From the cell containing the given text, extract its center point as [X, Y] coordinate. 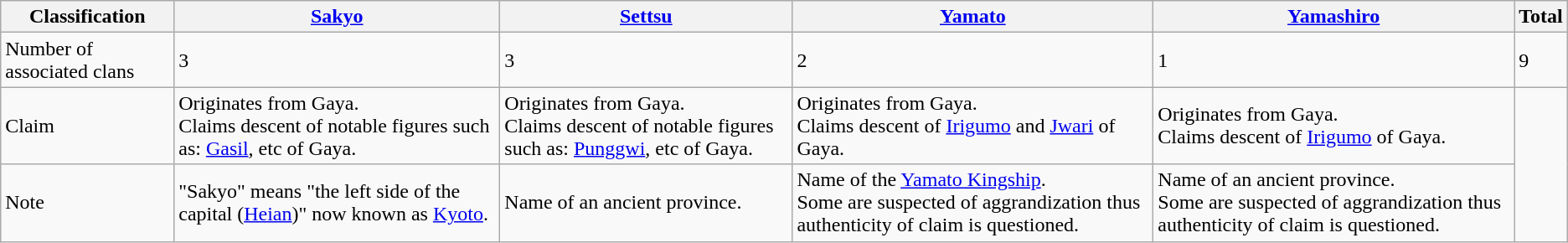
Yamashiro [1333, 17]
Classification [87, 17]
Name of an ancient province.Some are suspected of aggrandization thus authenticity of claim is questioned. [1333, 203]
Name of an ancient province. [647, 203]
Name of the Yamato Kingship.Some are suspected of aggrandization thus authenticity of claim is questioned. [973, 203]
Claim [87, 126]
Number of associated clans [87, 60]
Originates from Gaya.Claims descent of Irigumo of Gaya. [1333, 126]
1 [1333, 60]
Originates from Gaya.Claims descent of Irigumo and Jwari of Gaya. [973, 126]
Originates from Gaya.Claims descent of notable figures such as: Gasil, etc of Gaya. [337, 126]
Total [1541, 17]
"Sakyo" means "the left side of the capital (Heian)" now known as Kyoto. [337, 203]
Sakyo [337, 17]
Note [87, 203]
9 [1541, 60]
Yamato [973, 17]
2 [973, 60]
Originates from Gaya.Claims descent of notable figures such as: Punggwi, etc of Gaya. [647, 126]
Settsu [647, 17]
